Search for the cell housing the specified text and yield its [X, Y] center coordinate. 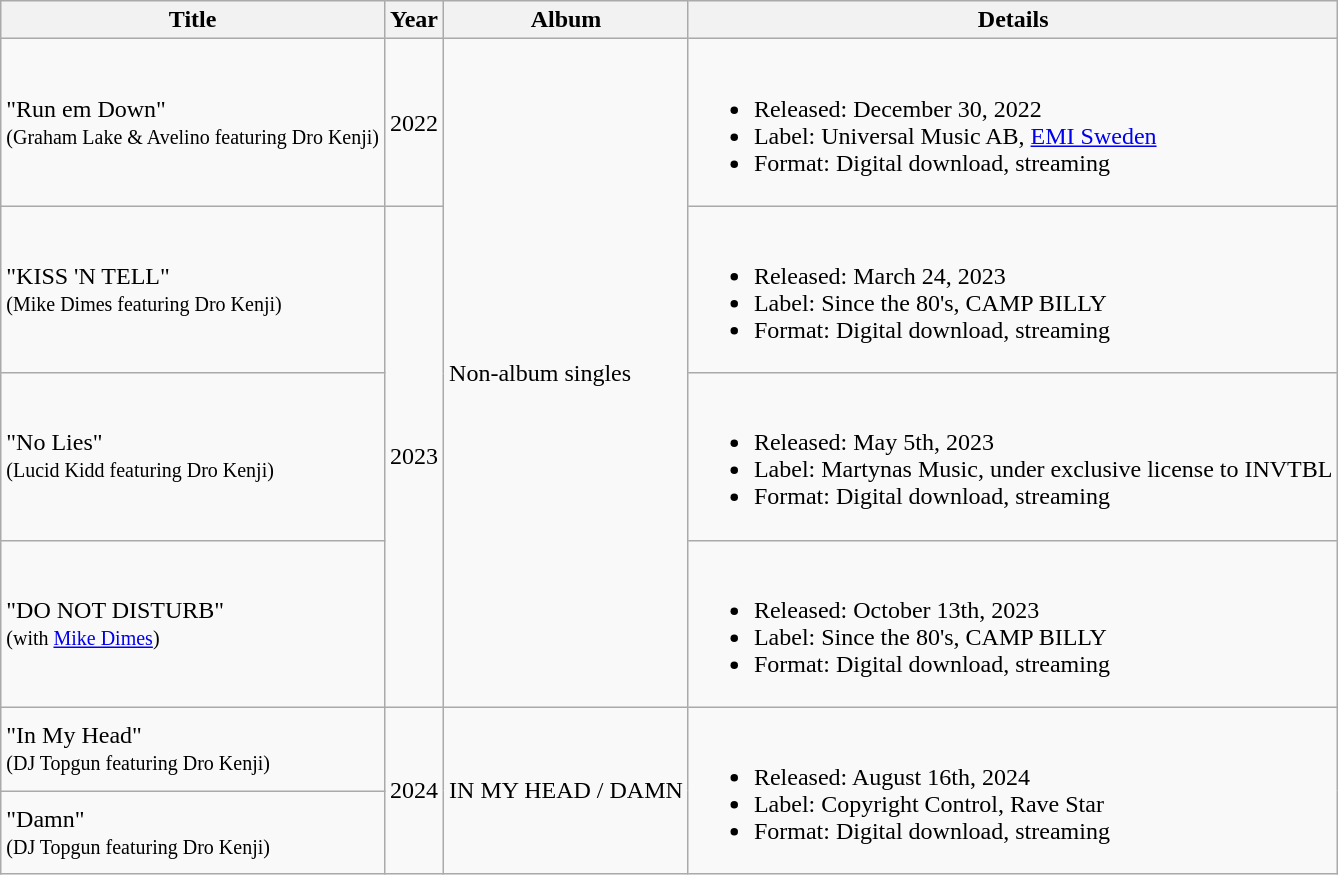
Year [414, 20]
2022 [414, 122]
Released: March 24, 2023Label: Since the 80's, CAMP BILLYFormat: Digital download, streaming [1013, 290]
2024 [414, 790]
"In My Head"(DJ Topgun featuring Dro Kenji) [193, 749]
"KISS 'N TELL" (Mike Dimes featuring Dro Kenji) [193, 290]
"DO NOT DISTURB" (with Mike Dimes) [193, 624]
Details [1013, 20]
Non-album singles [566, 373]
Released: December 30, 2022Label: Universal Music AB, EMI SwedenFormat: Digital download, streaming [1013, 122]
Released: August 16th, 2024Label: Copyright Control, Rave StarFormat: Digital download, streaming [1013, 790]
IN MY HEAD / DAMN [566, 790]
Album [566, 20]
Title [193, 20]
"No Lies" (Lucid Kidd featuring Dro Kenji) [193, 456]
Released: May 5th, 2023Label: Martynas Music, under exclusive license to INVTBLFormat: Digital download, streaming [1013, 456]
"Damn"(DJ Topgun featuring Dro Kenji) [193, 833]
"Run em Down" (Graham Lake & Avelino featuring Dro Kenji) [193, 122]
Released: October 13th, 2023Label: Since the 80's, CAMP BILLYFormat: Digital download, streaming [1013, 624]
2023 [414, 456]
